Output the [x, y] coordinate of the center of the cell containing the given text.  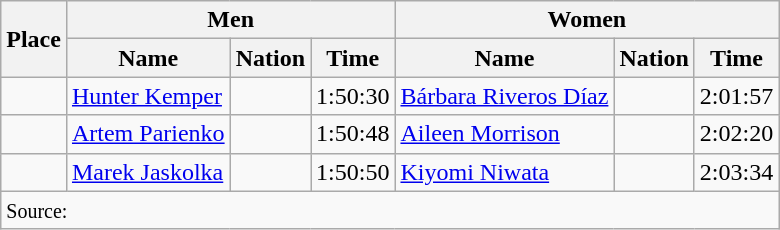
2:01:57 [736, 96]
Bárbara Riveros Díaz [504, 96]
Men [230, 20]
Aileen Morrison [504, 134]
Source: [390, 210]
2:03:34 [736, 172]
2:02:20 [736, 134]
Place [34, 39]
Hunter Kemper [148, 96]
1:50:50 [353, 172]
Artem Parienko [148, 134]
Kiyomi Niwata [504, 172]
Women [587, 20]
1:50:48 [353, 134]
Marek Jaskolka [148, 172]
1:50:30 [353, 96]
